Capture the cell that displays the provided text and extract its (x, y) central coordinate. 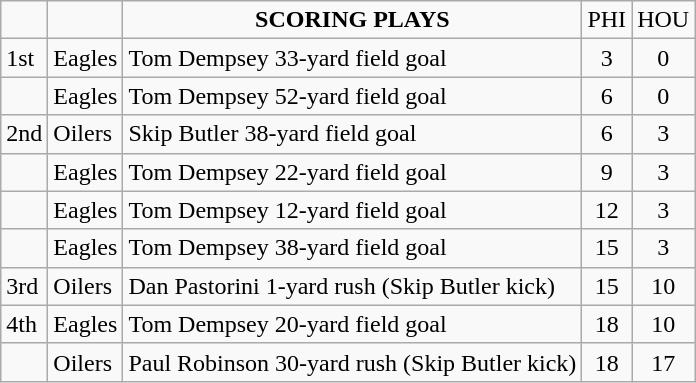
Dan Pastorini 1-yard rush (Skip Butler kick) (352, 286)
2nd (24, 134)
Skip Butler 38-yard field goal (352, 134)
Tom Dempsey 20-yard field goal (352, 324)
HOU (664, 20)
Tom Dempsey 38-yard field goal (352, 248)
Tom Dempsey 33-yard field goal (352, 58)
1st (24, 58)
17 (664, 362)
Paul Robinson 30-yard rush (Skip Butler kick) (352, 362)
4th (24, 324)
9 (607, 172)
3rd (24, 286)
Tom Dempsey 12-yard field goal (352, 210)
Tom Dempsey 22-yard field goal (352, 172)
12 (607, 210)
Tom Dempsey 52-yard field goal (352, 96)
PHI (607, 20)
SCORING PLAYS (352, 20)
